Extract the (X, Y) coordinate from the center of the cell holding the provided text.  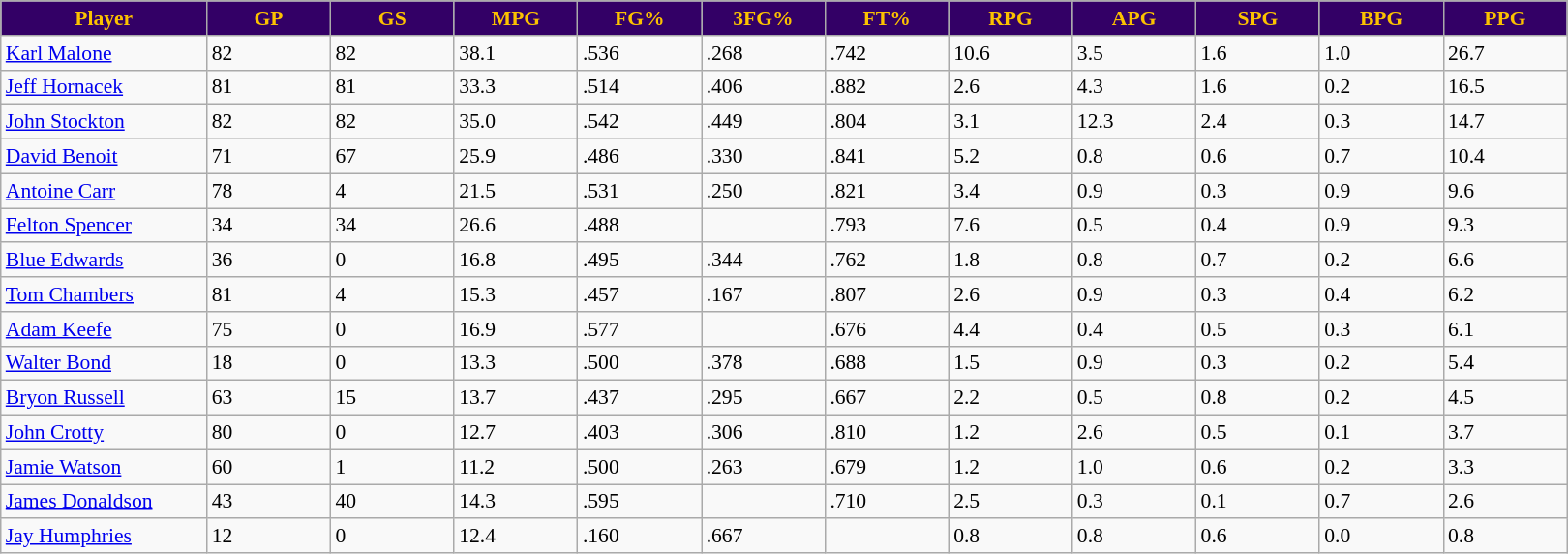
.250 (764, 191)
12.4 (516, 537)
36 (269, 261)
40 (392, 502)
21.5 (516, 191)
6.6 (1505, 261)
.841 (887, 157)
Jeff Hornacek (105, 87)
.495 (640, 261)
3.5 (1134, 53)
.306 (764, 433)
3.3 (1505, 467)
15 (392, 398)
2.4 (1258, 122)
5.4 (1505, 363)
.710 (887, 502)
.378 (764, 363)
12.3 (1134, 122)
GS (392, 18)
.344 (764, 261)
John Stockton (105, 122)
.531 (640, 191)
.882 (887, 87)
.403 (640, 433)
.742 (887, 53)
26.6 (516, 226)
12.7 (516, 433)
Bryon Russell (105, 398)
GP (269, 18)
25.9 (516, 157)
.167 (764, 294)
6.1 (1505, 329)
14.7 (1505, 122)
.821 (887, 191)
38.1 (516, 53)
.330 (764, 157)
3.4 (1010, 191)
.488 (640, 226)
10.4 (1505, 157)
.536 (640, 53)
.437 (640, 398)
78 (269, 191)
.810 (887, 433)
16.8 (516, 261)
Jamie Watson (105, 467)
12 (269, 537)
.542 (640, 122)
.807 (887, 294)
7.6 (1010, 226)
4.4 (1010, 329)
11.2 (516, 467)
16.5 (1505, 87)
Walter Bond (105, 363)
2.5 (1010, 502)
33.3 (516, 87)
16.9 (516, 329)
9.6 (1505, 191)
60 (269, 467)
Karl Malone (105, 53)
15.3 (516, 294)
APG (1134, 18)
3.7 (1505, 433)
.406 (764, 87)
0.0 (1381, 537)
.160 (640, 537)
71 (269, 157)
.295 (764, 398)
John Crotty (105, 433)
Blue Edwards (105, 261)
67 (392, 157)
1 (392, 467)
.449 (764, 122)
43 (269, 502)
.679 (887, 467)
Felton Spencer (105, 226)
2.2 (1010, 398)
Player (105, 18)
1.5 (1010, 363)
13.7 (516, 398)
.263 (764, 467)
BPG (1381, 18)
Jay Humphries (105, 537)
.486 (640, 157)
.457 (640, 294)
.577 (640, 329)
4.3 (1134, 87)
4.5 (1505, 398)
Adam Keefe (105, 329)
.793 (887, 226)
1.8 (1010, 261)
5.2 (1010, 157)
.676 (887, 329)
14.3 (516, 502)
63 (269, 398)
80 (269, 433)
3FG% (764, 18)
David Benoit (105, 157)
James Donaldson (105, 502)
PPG (1505, 18)
SPG (1258, 18)
RPG (1010, 18)
Antoine Carr (105, 191)
.804 (887, 122)
6.2 (1505, 294)
26.7 (1505, 53)
FG% (640, 18)
FT% (887, 18)
.688 (887, 363)
35.0 (516, 122)
75 (269, 329)
9.3 (1505, 226)
.268 (764, 53)
.514 (640, 87)
10.6 (1010, 53)
Tom Chambers (105, 294)
MPG (516, 18)
3.1 (1010, 122)
.595 (640, 502)
18 (269, 363)
.762 (887, 261)
13.3 (516, 363)
